Identify which cell holds the provided text, then report its [x, y] central coordinate. 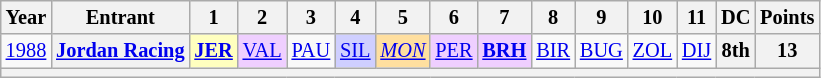
SIL [355, 51]
BUG [602, 51]
7 [504, 17]
DIJ [696, 51]
Entrant [120, 17]
5 [402, 17]
Jordan Racing [120, 51]
1988 [26, 51]
MON [402, 51]
6 [454, 17]
9 [602, 17]
ZOL [652, 51]
Year [26, 17]
Points [787, 17]
8 [553, 17]
DC [736, 17]
BIR [553, 51]
10 [652, 17]
PER [454, 51]
PAU [312, 51]
1 [213, 17]
11 [696, 17]
13 [787, 51]
JER [213, 51]
2 [262, 17]
3 [312, 17]
4 [355, 17]
BRH [504, 51]
8th [736, 51]
VAL [262, 51]
